Output the (X, Y) coordinate of the center of the cell containing the given text.  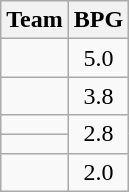
2.8 (98, 134)
5.0 (98, 58)
Team (35, 20)
BPG (98, 20)
3.8 (98, 96)
2.0 (98, 172)
